From the cell containing the given text, extract its center point as [x, y] coordinate. 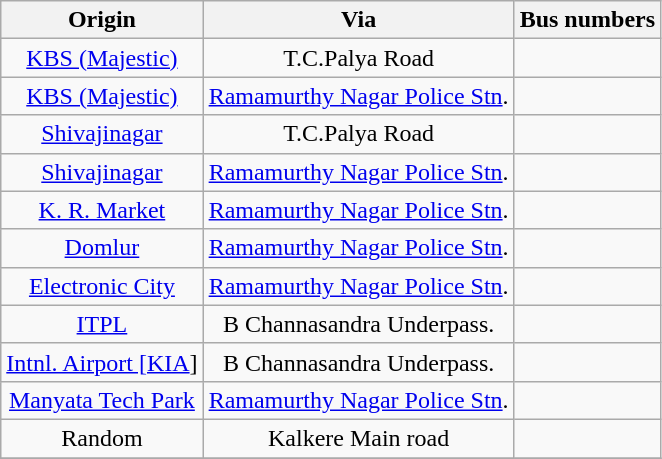
Domlur [102, 248]
Origin [102, 20]
Kalkere Main road [358, 438]
Intnl. Airport [KIA] [102, 362]
Bus numbers [587, 20]
Electronic City [102, 286]
ITPL [102, 324]
Random [102, 438]
Manyata Tech Park [102, 400]
Via [358, 20]
K. R. Market [102, 210]
